Output the [x, y] coordinate of the center of the cell containing the given text.  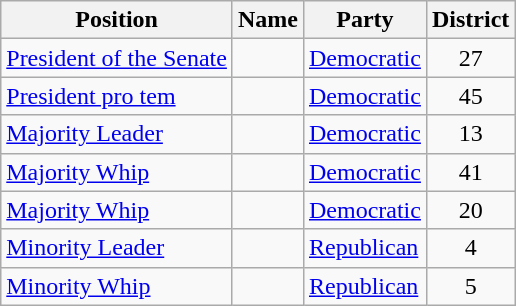
20 [470, 210]
Minority Leader [117, 248]
Position [117, 20]
45 [470, 96]
Party [364, 20]
4 [470, 248]
Majority Leader [117, 134]
27 [470, 58]
President of the Senate [117, 58]
5 [470, 286]
President pro tem [117, 96]
Name [268, 20]
13 [470, 134]
District [470, 20]
41 [470, 172]
Minority Whip [117, 286]
